Return (X, Y) of the center of cell containing provided text 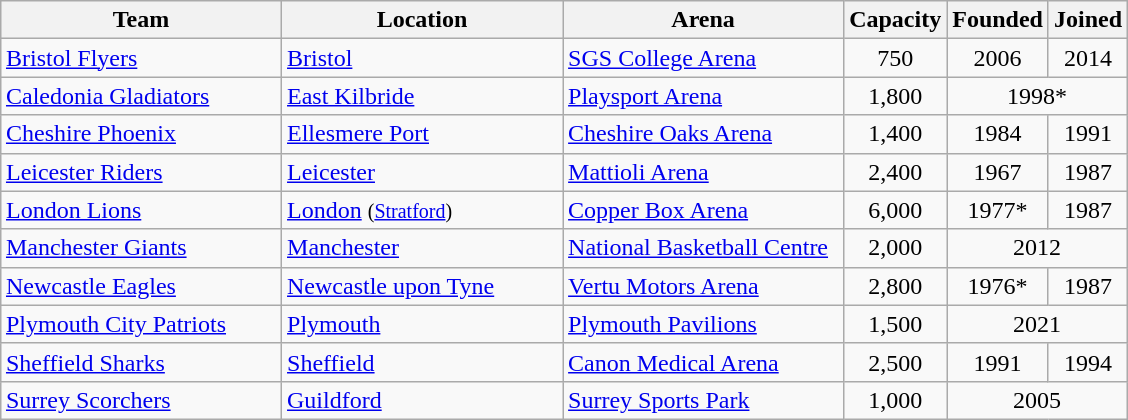
2006 (998, 58)
Leicester Riders (140, 172)
1984 (998, 134)
1,000 (896, 400)
1994 (1088, 362)
Manchester (422, 248)
Arena (704, 20)
2,800 (896, 286)
East Kilbride (422, 96)
Copper Box Arena (704, 210)
Canon Medical Arena (704, 362)
1,500 (896, 324)
1,400 (896, 134)
2014 (1088, 58)
1976* (998, 286)
1977* (998, 210)
Bristol Flyers (140, 58)
Capacity (896, 20)
Caledonia Gladiators (140, 96)
750 (896, 58)
Surrey Scorchers (140, 400)
Newcastle Eagles (140, 286)
Joined (1088, 20)
Sheffield (422, 362)
Team (140, 20)
2,000 (896, 248)
1,800 (896, 96)
Plymouth (422, 324)
Sheffield Sharks (140, 362)
National Basketball Centre (704, 248)
Newcastle upon Tyne (422, 286)
Mattioli Arena (704, 172)
Location (422, 20)
2005 (1038, 400)
1967 (998, 172)
Leicester (422, 172)
London (Stratford) (422, 210)
2012 (1038, 248)
Cheshire Phoenix (140, 134)
Surrey Sports Park (704, 400)
2021 (1038, 324)
Vertu Motors Arena (704, 286)
2,400 (896, 172)
Founded (998, 20)
Manchester Giants (140, 248)
Cheshire Oaks Arena (704, 134)
Plymouth Pavilions (704, 324)
Ellesmere Port (422, 134)
London Lions (140, 210)
SGS College Arena (704, 58)
2,500 (896, 362)
Guildford (422, 400)
Bristol (422, 58)
Playsport Arena (704, 96)
6,000 (896, 210)
Plymouth City Patriots (140, 324)
1998* (1038, 96)
